Return [X, Y] of the center of cell containing provided text 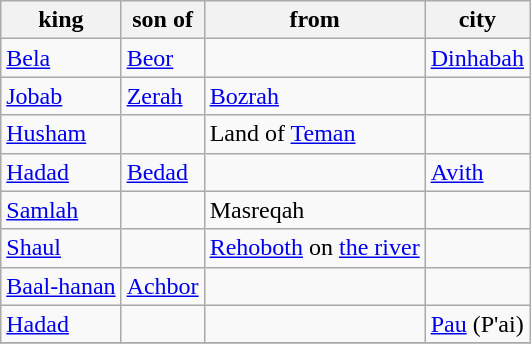
Husham [61, 134]
Achbor [162, 286]
Dinhabah [477, 58]
son of [162, 20]
Masreqah [314, 210]
Samlah [61, 210]
Bedad [162, 172]
Bela [61, 58]
from [314, 20]
Rehoboth on the river [314, 248]
Jobab [61, 96]
Avith [477, 172]
Baal-hanan [61, 286]
city [477, 20]
Zerah [162, 96]
Land of Teman [314, 134]
Shaul [61, 248]
king [61, 20]
Beor [162, 58]
Pau (P'ai) [477, 324]
Bozrah [314, 96]
